Provide the (X, Y) coordinate of the cell's center where the given text is located.  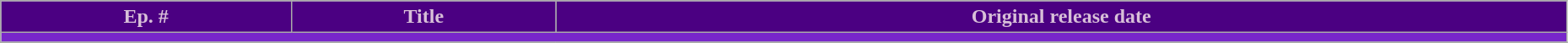
Ep. # (147, 17)
Original release date (1061, 17)
Title (423, 17)
